Output the (X, Y) coordinate of the center of the cell containing the given text.  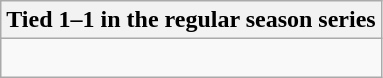
Tied 1–1 in the regular season series (191, 20)
